Identify which cell holds the provided text, then report its [X, Y] central coordinate. 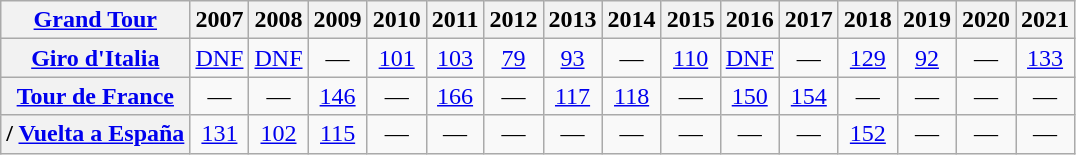
133 [1046, 58]
2016 [750, 20]
2007 [220, 20]
129 [868, 58]
2013 [572, 20]
101 [396, 58]
2020 [986, 20]
93 [572, 58]
/ Vuelta a España [96, 134]
2021 [1046, 20]
2015 [690, 20]
117 [572, 96]
152 [868, 134]
2008 [278, 20]
79 [514, 58]
2018 [868, 20]
2009 [338, 20]
Giro d'Italia [96, 58]
118 [632, 96]
154 [808, 96]
115 [338, 134]
2019 [926, 20]
2012 [514, 20]
2011 [455, 20]
150 [750, 96]
103 [455, 58]
2014 [632, 20]
166 [455, 96]
102 [278, 134]
131 [220, 134]
146 [338, 96]
110 [690, 58]
Grand Tour [96, 20]
2010 [396, 20]
Tour de France [96, 96]
2017 [808, 20]
92 [926, 58]
